Search for the cell housing the specified text and yield its [X, Y] center coordinate. 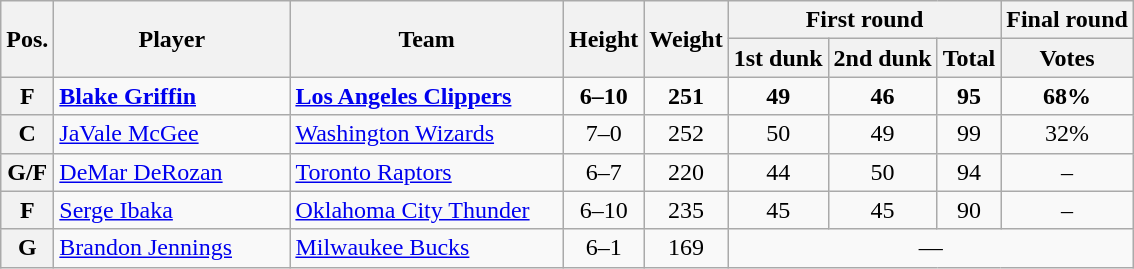
Team [427, 39]
169 [686, 248]
C [28, 134]
First round [864, 20]
2nd dunk [882, 58]
Height [603, 39]
Serge Ibaka [172, 210]
DeMar DeRozan [172, 172]
251 [686, 96]
32% [1068, 134]
1st dunk [778, 58]
Washington Wizards [427, 134]
G/F [28, 172]
Toronto Raptors [427, 172]
Votes [1068, 58]
Pos. [28, 39]
252 [686, 134]
Final round [1068, 20]
46 [882, 96]
Weight [686, 39]
44 [778, 172]
JaVale McGee [172, 134]
Brandon Jennings [172, 248]
6–1 [603, 248]
Blake Griffin [172, 96]
Total [969, 58]
Oklahoma City Thunder [427, 210]
Los Angeles Clippers [427, 96]
7–0 [603, 134]
94 [969, 172]
95 [969, 96]
Player [172, 39]
220 [686, 172]
235 [686, 210]
6–7 [603, 172]
Milwaukee Bucks [427, 248]
G [28, 248]
99 [969, 134]
90 [969, 210]
— [930, 248]
68% [1068, 96]
